Identify which cell holds the provided text, then report its [X, Y] central coordinate. 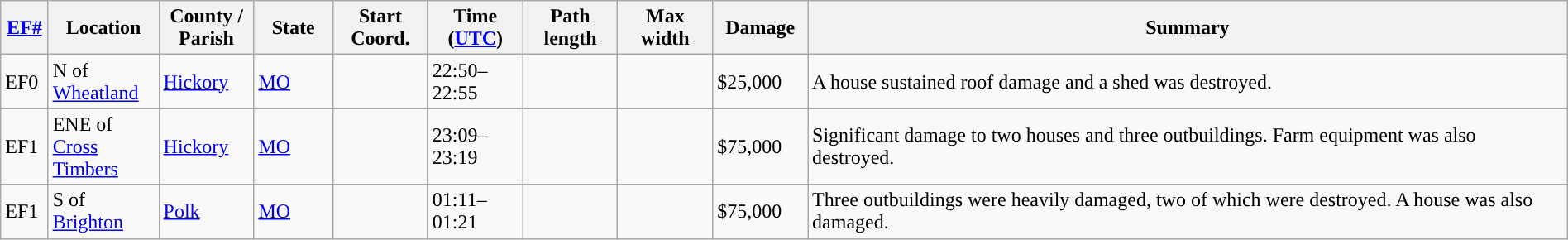
State [294, 28]
Three outbuildings were heavily damaged, two of which were destroyed. A house was also damaged. [1188, 212]
Time (UTC) [475, 28]
Max width [665, 28]
01:11–01:21 [475, 212]
23:09–23:19 [475, 146]
Summary [1188, 28]
S of Brighton [103, 212]
Path length [571, 28]
EF0 [25, 81]
County / Parish [207, 28]
Polk [207, 212]
Damage [761, 28]
Start Coord. [380, 28]
$25,000 [761, 81]
Location [103, 28]
A house sustained roof damage and a shed was destroyed. [1188, 81]
N of Wheatland [103, 81]
ENE of Cross Timbers [103, 146]
Significant damage to two houses and three outbuildings. Farm equipment was also destroyed. [1188, 146]
EF# [25, 28]
22:50–22:55 [475, 81]
